Identify which cell holds the provided text, then report its [x, y] central coordinate. 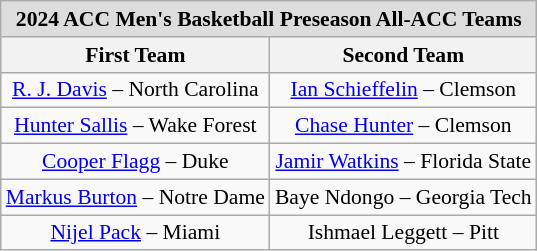
First Team [136, 55]
Cooper Flagg – Duke [136, 162]
Ian Schieffelin – Clemson [404, 90]
R. J. Davis – North Carolina [136, 90]
Markus Burton – Notre Dame [136, 197]
2024 ACC Men's Basketball Preseason All-ACC Teams [269, 19]
Second Team [404, 55]
Hunter Sallis – Wake Forest [136, 126]
Jamir Watkins – Florida State [404, 162]
Nijel Pack – Miami [136, 233]
Baye Ndongo – Georgia Tech [404, 197]
Chase Hunter – Clemson [404, 126]
Ishmael Leggett – Pitt [404, 233]
